From the cell containing the given text, extract its center point as (x, y) coordinate. 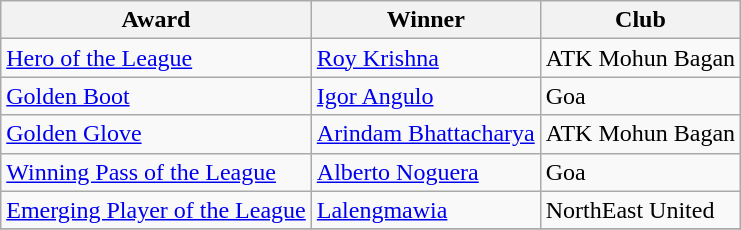
Emerging Player of the League (156, 210)
Winner (426, 20)
Arindam Bhattacharya (426, 134)
Golden Glove (156, 134)
Alberto Noguera (426, 172)
Club (640, 20)
Golden Boot (156, 96)
Award (156, 20)
NorthEast United (640, 210)
Hero of the League (156, 58)
Lalengmawia (426, 210)
Igor Angulo (426, 96)
Roy Krishna (426, 58)
Winning Pass of the League (156, 172)
